Determine the [X, Y] coordinate at the center of the cell enclosing the given text.  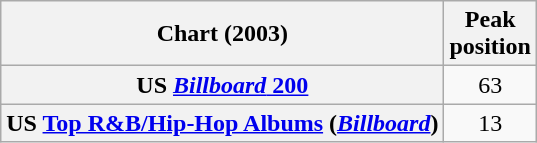
US Billboard 200 [222, 85]
13 [490, 123]
Chart (2003) [222, 34]
US Top R&B/Hip-Hop Albums (Billboard) [222, 123]
Peakposition [490, 34]
63 [490, 85]
